Detect which cell encompasses the target text, then output its (X, Y) center coordinate. 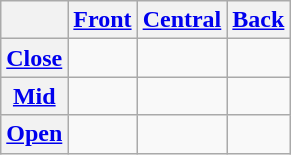
Close (34, 58)
Mid (34, 96)
Central (182, 20)
Front (102, 20)
Open (34, 134)
Back (258, 20)
